Scan for the cell matching the given text and deliver its (x, y) coordinate at center. 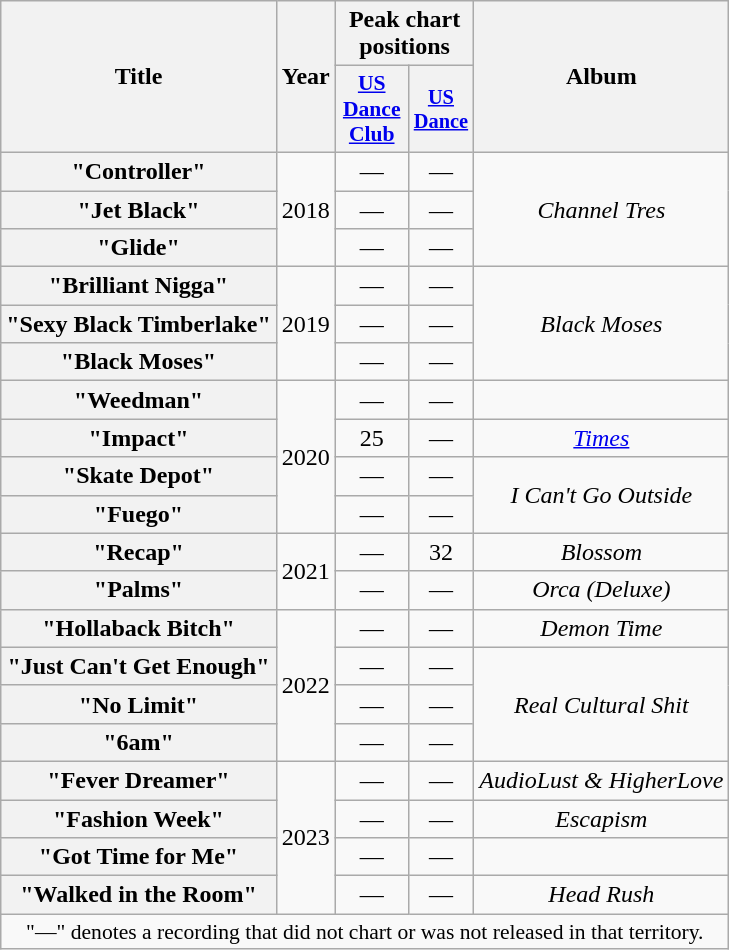
"Impact" (139, 438)
Channel Tres (602, 209)
"Fever Dreamer" (139, 780)
Album (602, 77)
Head Rush (602, 895)
32 (441, 552)
"Glide" (139, 248)
"Palms" (139, 590)
2020 (306, 457)
Title (139, 77)
"No Limit" (139, 704)
2023 (306, 837)
Demon Time (602, 628)
"6am" (139, 742)
"Fashion Week" (139, 819)
2018 (306, 209)
"Black Moses" (139, 362)
"Weedman" (139, 400)
Escapism (602, 819)
USDanceClub (372, 110)
Blossom (602, 552)
2019 (306, 324)
"Walked in the Room" (139, 895)
"—" denotes a recording that did not chart or was not released in that territory. (365, 932)
"Recap" (139, 552)
"Sexy Black Timberlake" (139, 324)
"Controller" (139, 171)
"Just Can't Get Enough" (139, 666)
Peak chart positions (404, 34)
"Skate Depot" (139, 476)
Black Moses (602, 324)
USDance (441, 110)
Orca (Deluxe) (602, 590)
"Fuego" (139, 514)
25 (372, 438)
AudioLust & HigherLove (602, 780)
"Got Time for Me" (139, 857)
Times (602, 438)
Real Cultural Shit (602, 704)
2021 (306, 571)
"Hollaback Bitch" (139, 628)
"Brilliant Nigga" (139, 286)
2022 (306, 685)
Year (306, 77)
"Jet Black" (139, 209)
I Can't Go Outside (602, 495)
